Extract the [X, Y] coordinate from the center of the cell holding the provided text.  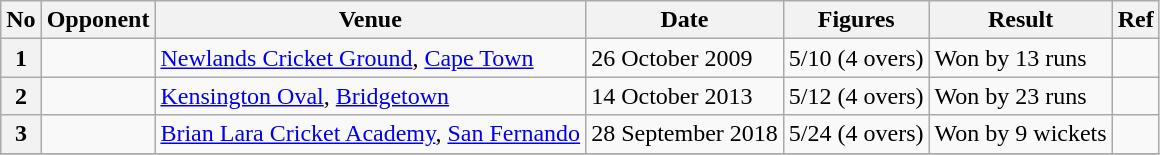
Date [685, 20]
Won by 13 runs [1020, 58]
Newlands Cricket Ground, Cape Town [370, 58]
Brian Lara Cricket Academy, San Fernando [370, 134]
1 [21, 58]
Won by 9 wickets [1020, 134]
28 September 2018 [685, 134]
Won by 23 runs [1020, 96]
No [21, 20]
5/10 (4 overs) [856, 58]
2 [21, 96]
Result [1020, 20]
3 [21, 134]
5/12 (4 overs) [856, 96]
Venue [370, 20]
Kensington Oval, Bridgetown [370, 96]
14 October 2013 [685, 96]
5/24 (4 overs) [856, 134]
26 October 2009 [685, 58]
Figures [856, 20]
Ref [1136, 20]
Opponent [98, 20]
